Extract the (x, y) coordinate from the center of the cell holding the provided text.  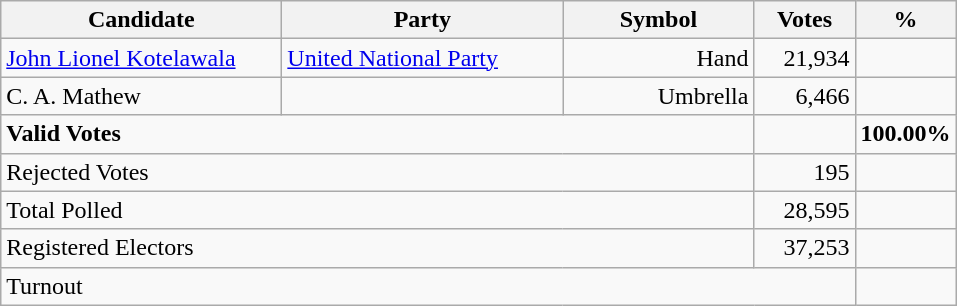
United National Party (422, 58)
28,595 (804, 210)
Total Polled (378, 210)
Candidate (142, 20)
C. A. Mathew (142, 96)
Registered Electors (378, 248)
195 (804, 172)
Party (422, 20)
% (906, 20)
Valid Votes (378, 134)
Symbol (658, 20)
John Lionel Kotelawala (142, 58)
21,934 (804, 58)
100.00% (906, 134)
Hand (658, 58)
Turnout (428, 286)
37,253 (804, 248)
Votes (804, 20)
Umbrella (658, 96)
6,466 (804, 96)
Rejected Votes (378, 172)
